Capture the cell that displays the provided text and extract its (x, y) central coordinate. 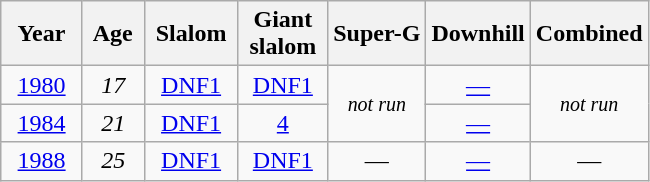
Slalom (191, 34)
Combined (589, 34)
Year (42, 34)
4 (283, 123)
1984 (42, 123)
1980 (42, 85)
25 (113, 161)
21 (113, 123)
Super-G (377, 34)
1988 (42, 161)
Giant slalom (283, 34)
Age (113, 34)
17 (113, 85)
Downhill (478, 34)
